Search for the cell housing the specified text and yield its (X, Y) center coordinate. 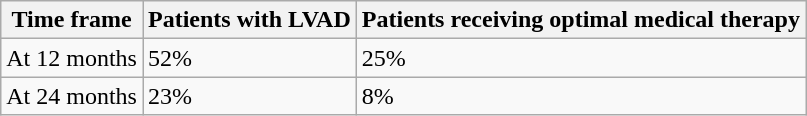
52% (249, 58)
At 12 months (72, 58)
Patients receiving optimal medical therapy (580, 20)
8% (580, 96)
At 24 months (72, 96)
25% (580, 58)
Time frame (72, 20)
23% (249, 96)
Patients with LVAD (249, 20)
